From the cell containing the given text, extract its center point as [X, Y] coordinate. 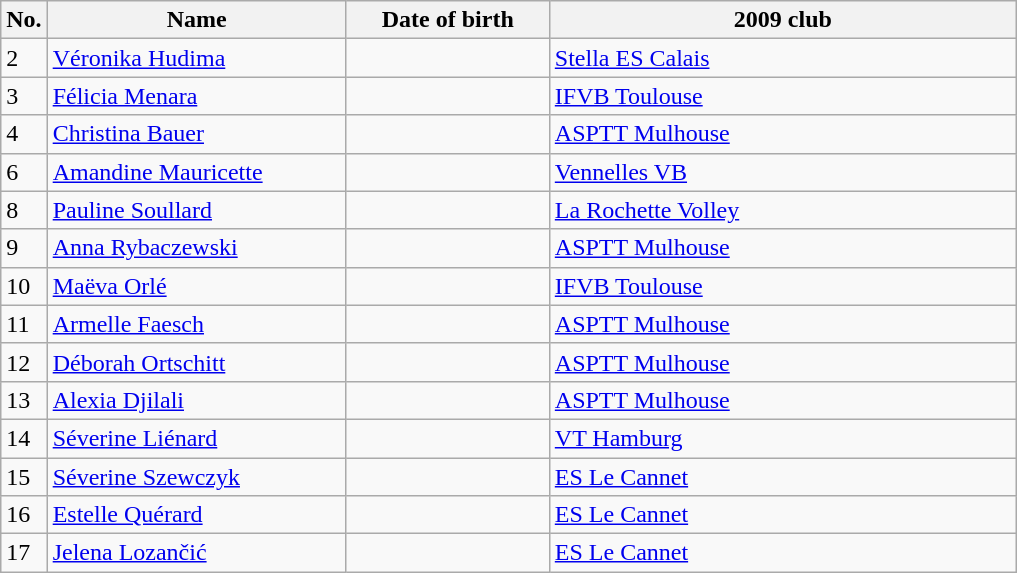
Véronika Hudima [196, 58]
No. [24, 20]
La Rochette Volley [782, 210]
VT Hamburg [782, 438]
Amandine Mauricette [196, 172]
13 [24, 400]
Félicia Menara [196, 96]
Alexia Djilali [196, 400]
14 [24, 438]
2 [24, 58]
Jelena Lozančić [196, 553]
Stella ES Calais [782, 58]
15 [24, 477]
Christina Bauer [196, 134]
Séverine Liénard [196, 438]
10 [24, 286]
3 [24, 96]
Date of birth [448, 20]
16 [24, 515]
8 [24, 210]
Vennelles VB [782, 172]
11 [24, 324]
Armelle Faesch [196, 324]
12 [24, 362]
4 [24, 134]
Maëva Orlé [196, 286]
Estelle Quérard [196, 515]
9 [24, 248]
Anna Rybaczewski [196, 248]
17 [24, 553]
2009 club [782, 20]
Pauline Soullard [196, 210]
Name [196, 20]
6 [24, 172]
Déborah Ortschitt [196, 362]
Séverine Szewczyk [196, 477]
